Return the (X, Y) coordinate for the center point of the cell that contains the specified text.  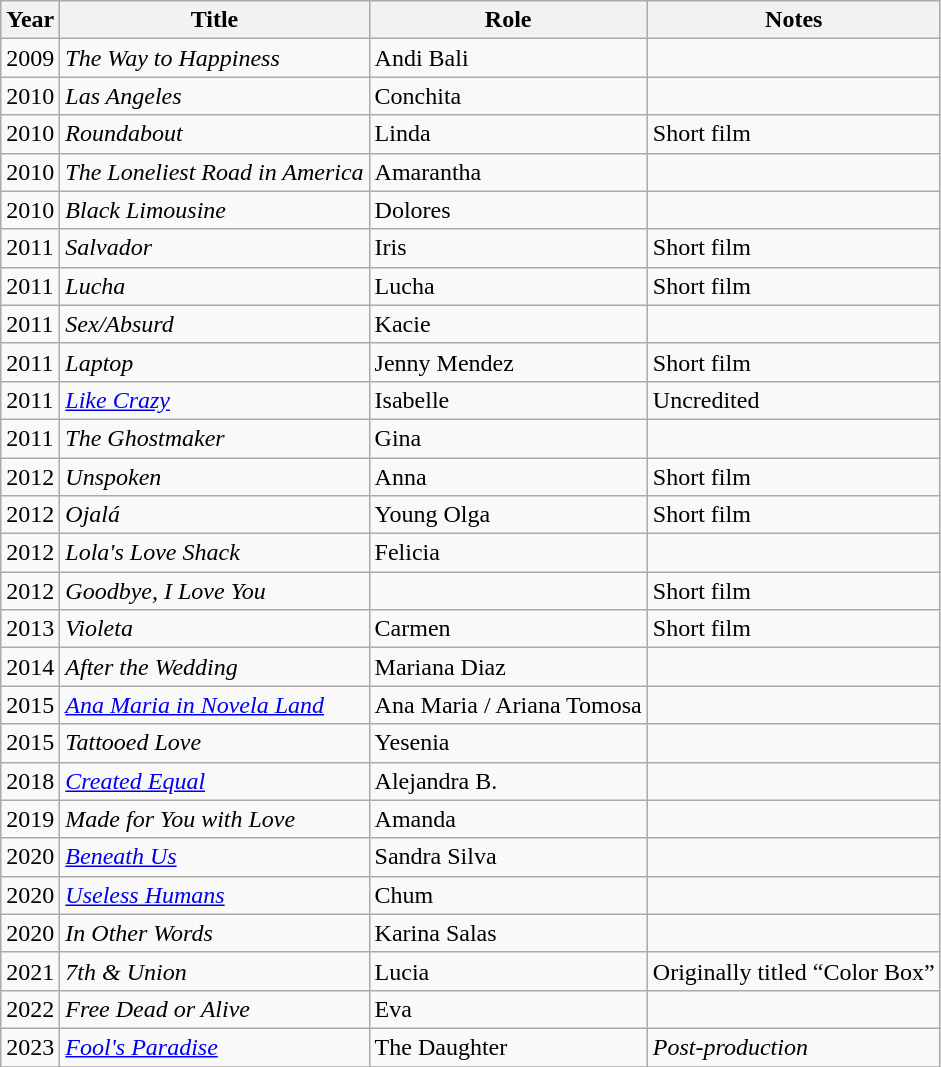
2019 (30, 819)
Originally titled “Color Box” (794, 971)
Anna (508, 477)
2021 (30, 971)
The Loneliest Road in America (214, 172)
Fool's Paradise (214, 1047)
Role (508, 20)
Made for You with Love (214, 819)
Karina Salas (508, 933)
Felicia (508, 553)
Black Limousine (214, 210)
Ana Maria / Ariana Tomosa (508, 705)
Dolores (508, 210)
Conchita (508, 96)
Laptop (214, 362)
The Daughter (508, 1047)
Yesenia (508, 743)
Lucia (508, 971)
Year (30, 20)
Unspoken (214, 477)
Amanda (508, 819)
2009 (30, 58)
The Ghostmaker (214, 438)
Isabelle (508, 400)
Ana Maria in Novela Land (214, 705)
Roundabout (214, 134)
Free Dead or Alive (214, 1009)
Uncredited (794, 400)
2022 (30, 1009)
2014 (30, 667)
Lola's Love Shack (214, 553)
Carmen (508, 629)
Mariana Diaz (508, 667)
Andi Bali (508, 58)
Linda (508, 134)
Kacie (508, 324)
2018 (30, 781)
Iris (508, 248)
Goodbye, I Love You (214, 591)
Gina (508, 438)
Useless Humans (214, 895)
7th & Union (214, 971)
Eva (508, 1009)
Las Angeles (214, 96)
Notes (794, 20)
Violeta (214, 629)
Tattooed Love (214, 743)
Salvador (214, 248)
In Other Words (214, 933)
Sandra Silva (508, 857)
Chum (508, 895)
Amarantha (508, 172)
The Way to Happiness (214, 58)
Jenny Mendez (508, 362)
2013 (30, 629)
2023 (30, 1047)
Title (214, 20)
Young Olga (508, 515)
Beneath Us (214, 857)
Like Crazy (214, 400)
Ojalá (214, 515)
Sex/Absurd (214, 324)
Created Equal (214, 781)
After the Wedding (214, 667)
Alejandra B. (508, 781)
Post-production (794, 1047)
